Pinpoint the cell where the given text exists, returning its [X, Y] midpoint coordinate. 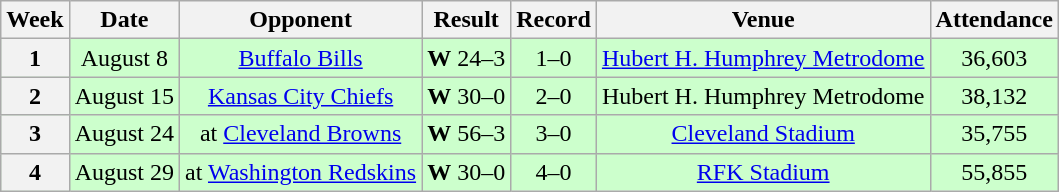
2 [35, 96]
3 [35, 134]
Venue [763, 20]
1–0 [554, 58]
Opponent [301, 20]
Record [554, 20]
Date [124, 20]
3–0 [554, 134]
55,855 [994, 172]
W 56–3 [466, 134]
August 29 [124, 172]
Kansas City Chiefs [301, 96]
38,132 [994, 96]
36,603 [994, 58]
at Washington Redskins [301, 172]
1 [35, 58]
4–0 [554, 172]
Week [35, 20]
Buffalo Bills [301, 58]
RFK Stadium [763, 172]
August 24 [124, 134]
Cleveland Stadium [763, 134]
August 15 [124, 96]
2–0 [554, 96]
4 [35, 172]
W 24–3 [466, 58]
at Cleveland Browns [301, 134]
Result [466, 20]
August 8 [124, 58]
35,755 [994, 134]
Attendance [994, 20]
